Return [X, Y] of the center of cell containing provided text 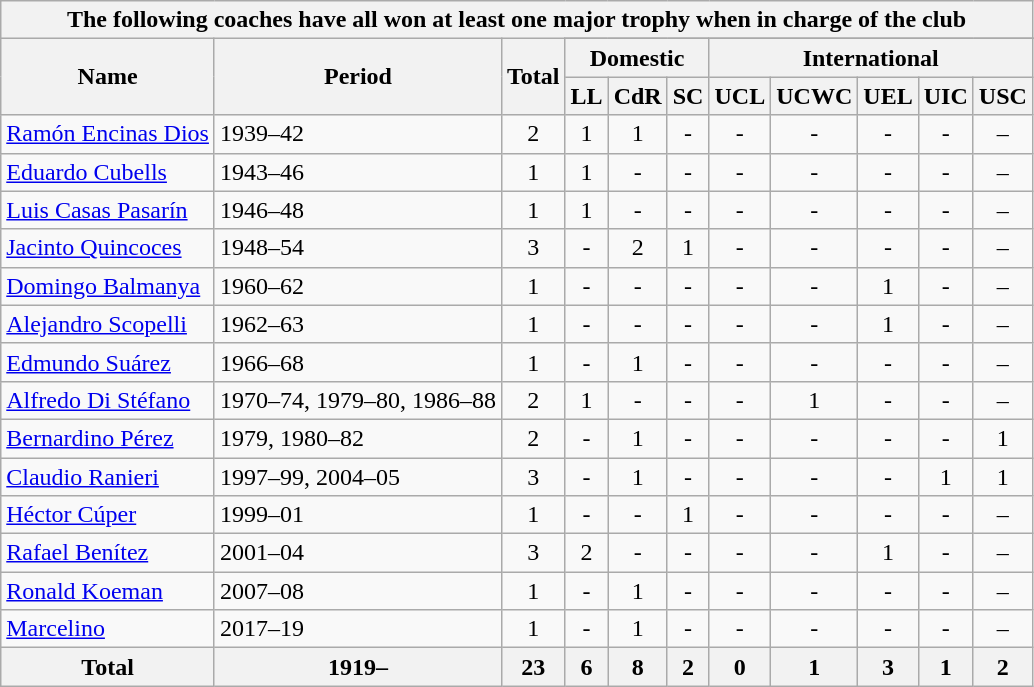
Edmundo Suárez [108, 362]
International [870, 58]
Marcelino [108, 629]
Name [108, 77]
LL [586, 96]
1966–68 [358, 362]
Bernardino Pérez [108, 438]
Rafael Benítez [108, 553]
1948–54 [358, 248]
UEL [888, 96]
Claudio Ranieri [108, 477]
UIC [946, 96]
1962–63 [358, 324]
1999–01 [358, 515]
2001–04 [358, 553]
2017–19 [358, 629]
Alejandro Scopelli [108, 324]
1960–62 [358, 286]
6 [586, 667]
Luis Casas Pasarín [108, 210]
Jacinto Quincoces [108, 248]
USC [1002, 96]
1946–48 [358, 210]
UCL [740, 96]
1979, 1980–82 [358, 438]
23 [534, 667]
Ronald Koeman [108, 591]
1939–42 [358, 134]
Alfredo Di Stéfano [108, 400]
The following coaches have all won at least one major trophy when in charge of the club [517, 20]
Domingo Balmanya [108, 286]
0 [740, 667]
Ramón Encinas Dios [108, 134]
Eduardo Cubells [108, 172]
8 [638, 667]
SC [688, 96]
Domestic [637, 58]
Period [358, 77]
1919– [358, 667]
1997–99, 2004–05 [358, 477]
Héctor Cúper [108, 515]
UCWC [814, 96]
2007–08 [358, 591]
1943–46 [358, 172]
CdR [638, 96]
1970–74, 1979–80, 1986–88 [358, 400]
